Determine the [x, y] coordinate at the center of the cell enclosing the given text.  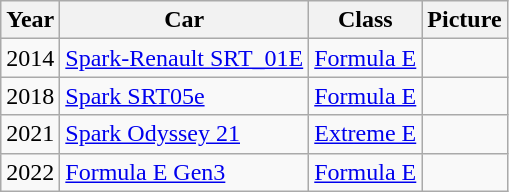
2014 [30, 58]
Year [30, 20]
Formula E Gen3 [184, 172]
Extreme E [366, 134]
Spark SRT05e [184, 96]
2018 [30, 96]
Class [366, 20]
2022 [30, 172]
2021 [30, 134]
Spark Odyssey 21 [184, 134]
Picture [464, 20]
Spark-Renault SRT_01E [184, 58]
Car [184, 20]
